Return [X, Y] of the center of cell containing provided text 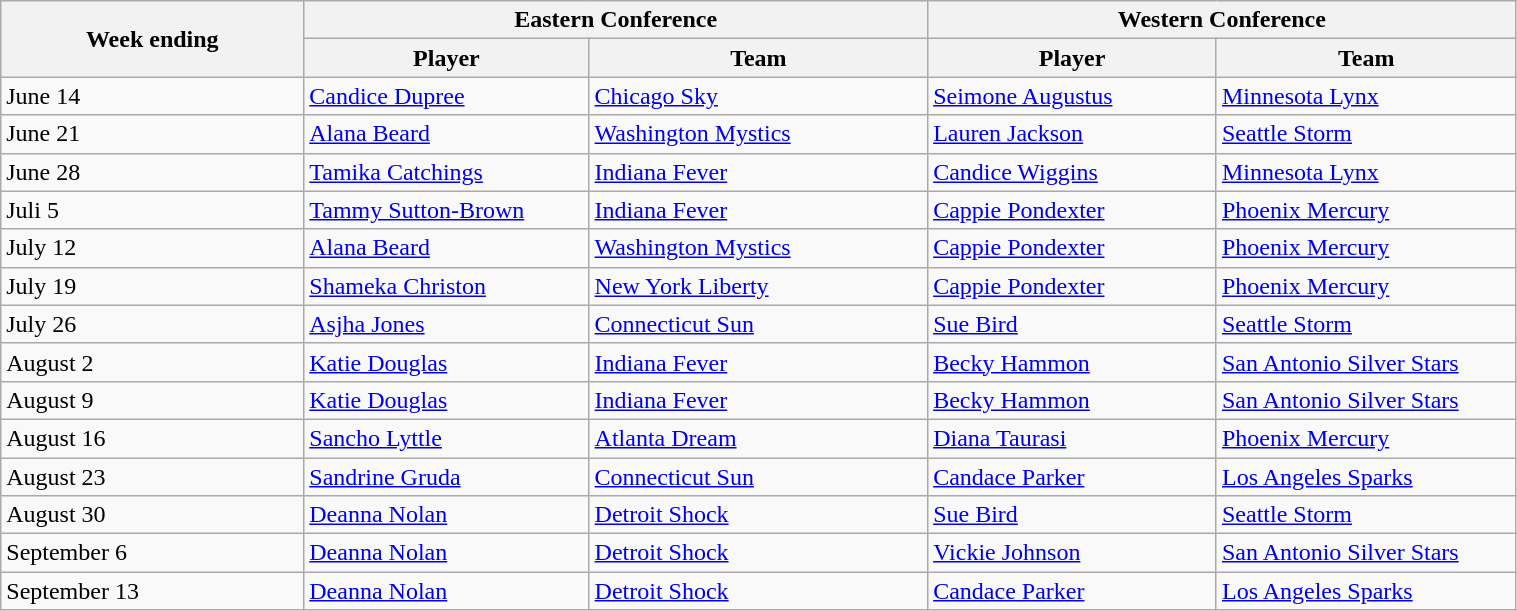
Asjha Jones [446, 324]
Juli 5 [152, 210]
Seimone Augustus [1072, 96]
July 26 [152, 324]
Vickie Johnson [1072, 553]
August 9 [152, 400]
August 23 [152, 477]
Tamika Catchings [446, 172]
September 6 [152, 553]
Western Conference [1222, 20]
Lauren Jackson [1072, 134]
September 13 [152, 591]
July 19 [152, 286]
Tammy Sutton-Brown [446, 210]
Chicago Sky [758, 96]
August 2 [152, 362]
Week ending [152, 39]
Sandrine Gruda [446, 477]
August 30 [152, 515]
Candice Dupree [446, 96]
New York Liberty [758, 286]
Eastern Conference [616, 20]
Candice Wiggins [1072, 172]
Sancho Lyttle [446, 438]
June 14 [152, 96]
Atlanta Dream [758, 438]
Shameka Christon [446, 286]
August 16 [152, 438]
June 28 [152, 172]
July 12 [152, 248]
June 21 [152, 134]
Diana Taurasi [1072, 438]
